Determine the [x, y] coordinate at the center of the cell enclosing the given text.  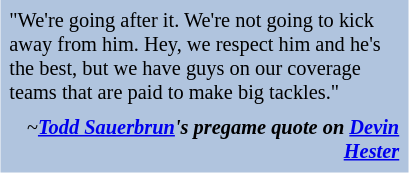
~Todd Sauerbrun's pregame quote on Devin Hester [204, 140]
